Locate the cell with the specified text and output its (X, Y) center coordinate. 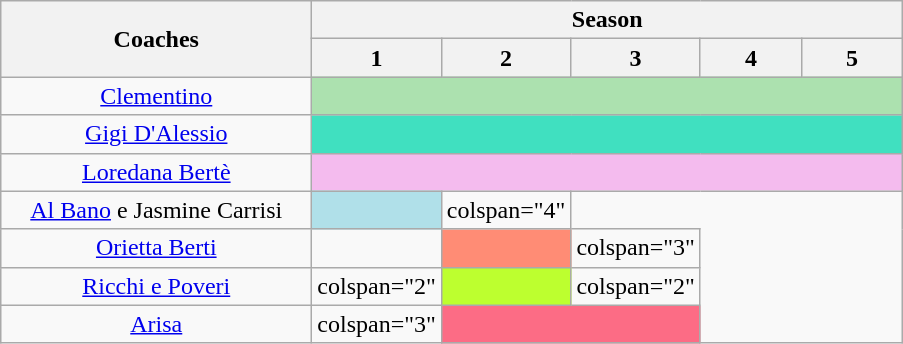
Orietta Berti (156, 248)
1 (377, 58)
Clementino (156, 96)
Al Bano e Jasmine Carrisi (156, 210)
4 (750, 58)
Coaches (156, 39)
Season (608, 20)
colspan="4" (506, 210)
3 (636, 58)
5 (852, 58)
Ricchi e Poveri (156, 286)
Gigi D'Alessio (156, 134)
Arisa (156, 324)
2 (506, 58)
Loredana Bertè (156, 172)
